Detect which cell encompasses the target text, then output its (X, Y) center coordinate. 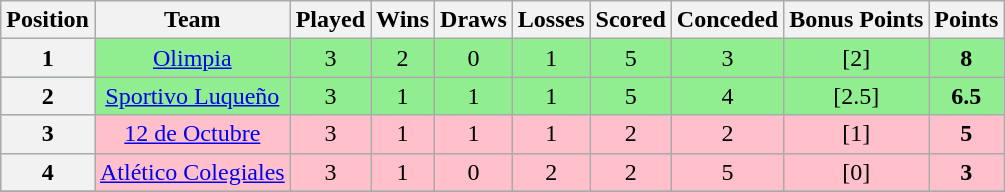
Points (966, 20)
12 de Octubre (192, 134)
[2] (856, 58)
Position (48, 20)
[0] (856, 172)
Scored (630, 20)
Draws (474, 20)
[2.5] (856, 96)
Atlético Colegiales (192, 172)
Wins (403, 20)
Played (330, 20)
Losses (551, 20)
Bonus Points (856, 20)
[1] (856, 134)
Olimpia (192, 58)
Conceded (727, 20)
6.5 (966, 96)
Sportivo Luqueño (192, 96)
8 (966, 58)
Team (192, 20)
